Locate the cell with the specified text and output its [x, y] center coordinate. 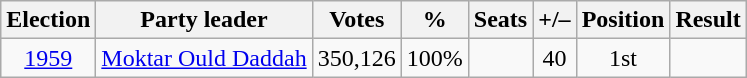
Moktar Ould Daddah [204, 58]
1st [623, 58]
100% [434, 58]
% [434, 20]
Party leader [204, 20]
1959 [48, 58]
Election [48, 20]
Votes [356, 20]
350,126 [356, 58]
Position [623, 20]
+/– [554, 20]
Seats [500, 20]
40 [554, 58]
Result [708, 20]
